Identify which cell holds the provided text, then report its [x, y] central coordinate. 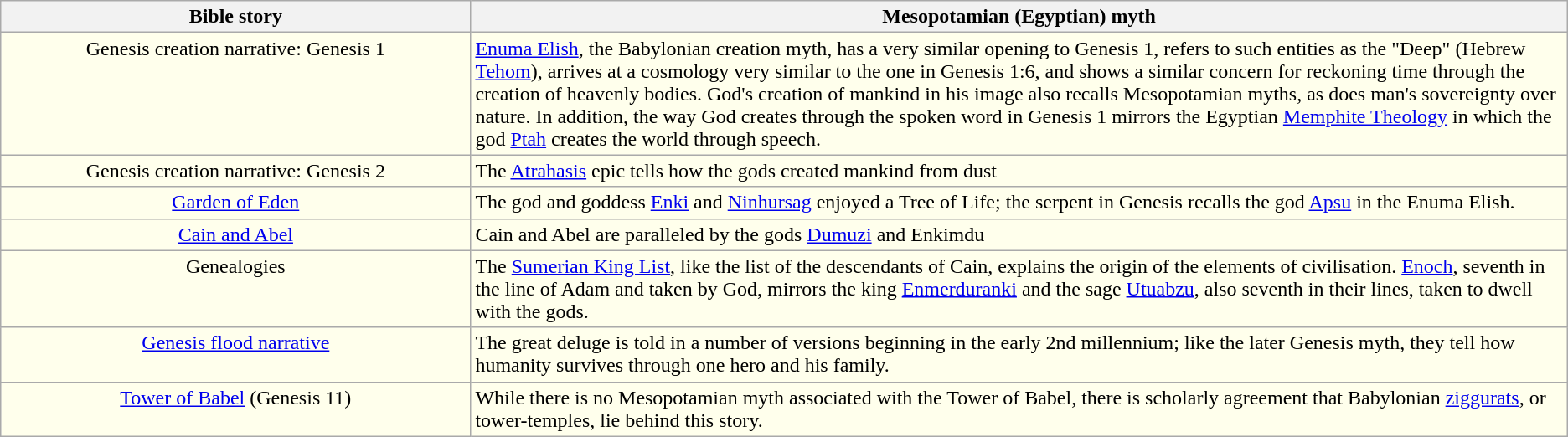
Genesis creation narrative: Genesis 1 [236, 94]
Tower of Babel (Genesis 11) [236, 409]
Cain and Abel [236, 234]
The Atrahasis epic tells how the gods created mankind from dust [1019, 171]
The god and goddess Enki and Ninhursag enjoyed a Tree of Life; the serpent in Genesis recalls the god Apsu in the Enuma Elish. [1019, 203]
Genesis flood narrative [236, 355]
Cain and Abel are paralleled by the gods Dumuzi and Enkimdu [1019, 234]
Garden of Eden [236, 203]
Bible story [236, 17]
Mesopotamian (Egyptian) myth [1019, 17]
Genesis creation narrative: Genesis 2 [236, 171]
Genealogies [236, 289]
